Detect which cell encompasses the target text, then output its [X, Y] center coordinate. 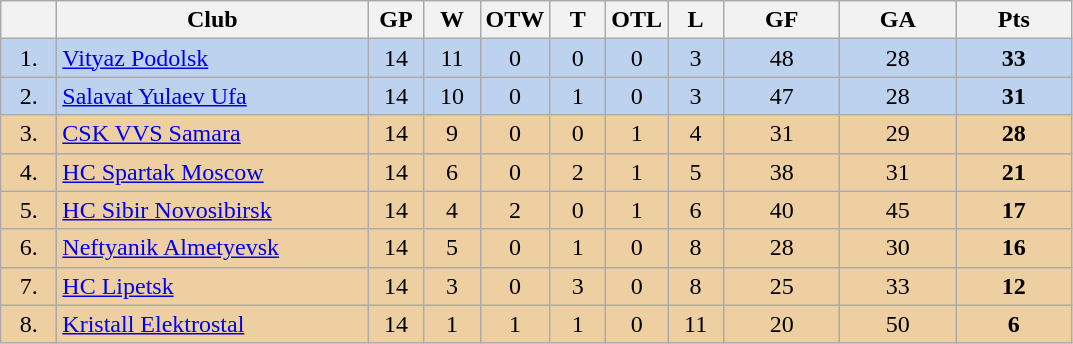
48 [782, 58]
HC Lipetsk [212, 286]
21 [1014, 172]
8. [29, 324]
25 [782, 286]
47 [782, 96]
Kristall Elektrostal [212, 324]
T [578, 20]
1. [29, 58]
40 [782, 210]
Pts [1014, 20]
45 [898, 210]
GF [782, 20]
10 [452, 96]
CSK VVS Samara [212, 134]
3. [29, 134]
Salavat Yulaev Ufa [212, 96]
16 [1014, 248]
29 [898, 134]
9 [452, 134]
4. [29, 172]
17 [1014, 210]
12 [1014, 286]
Neftyanik Almetyevsk [212, 248]
OTL [637, 20]
L [696, 20]
GA [898, 20]
5. [29, 210]
HC Sibir Novosibirsk [212, 210]
W [452, 20]
20 [782, 324]
Club [212, 20]
HC Spartak Moscow [212, 172]
OTW [515, 20]
2. [29, 96]
GP [396, 20]
7. [29, 286]
50 [898, 324]
6. [29, 248]
30 [898, 248]
38 [782, 172]
Vityaz Podolsk [212, 58]
